From the cell containing the given text, extract its center point as (x, y) coordinate. 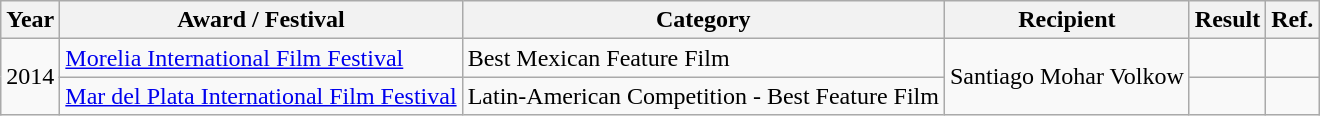
Ref. (1292, 20)
Category (703, 20)
Year (30, 20)
Latin-American Competition - Best Feature Film (703, 96)
2014 (30, 77)
Mar del Plata International Film Festival (261, 96)
Result (1227, 20)
Best Mexican Feature Film (703, 58)
Award / Festival (261, 20)
Recipient (1066, 20)
Santiago Mohar Volkow (1066, 77)
Morelia International Film Festival (261, 58)
